Return (X, Y) of the center of cell containing provided text 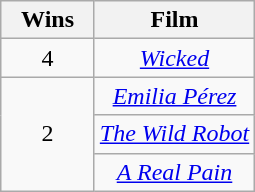
4 (48, 58)
Wicked (174, 58)
A Real Pain (174, 172)
Wins (48, 20)
2 (48, 134)
The Wild Robot (174, 134)
Emilia Pérez (174, 96)
Film (174, 20)
